Return the (x, y) coordinate for the center point of the cell that contains the specified text.  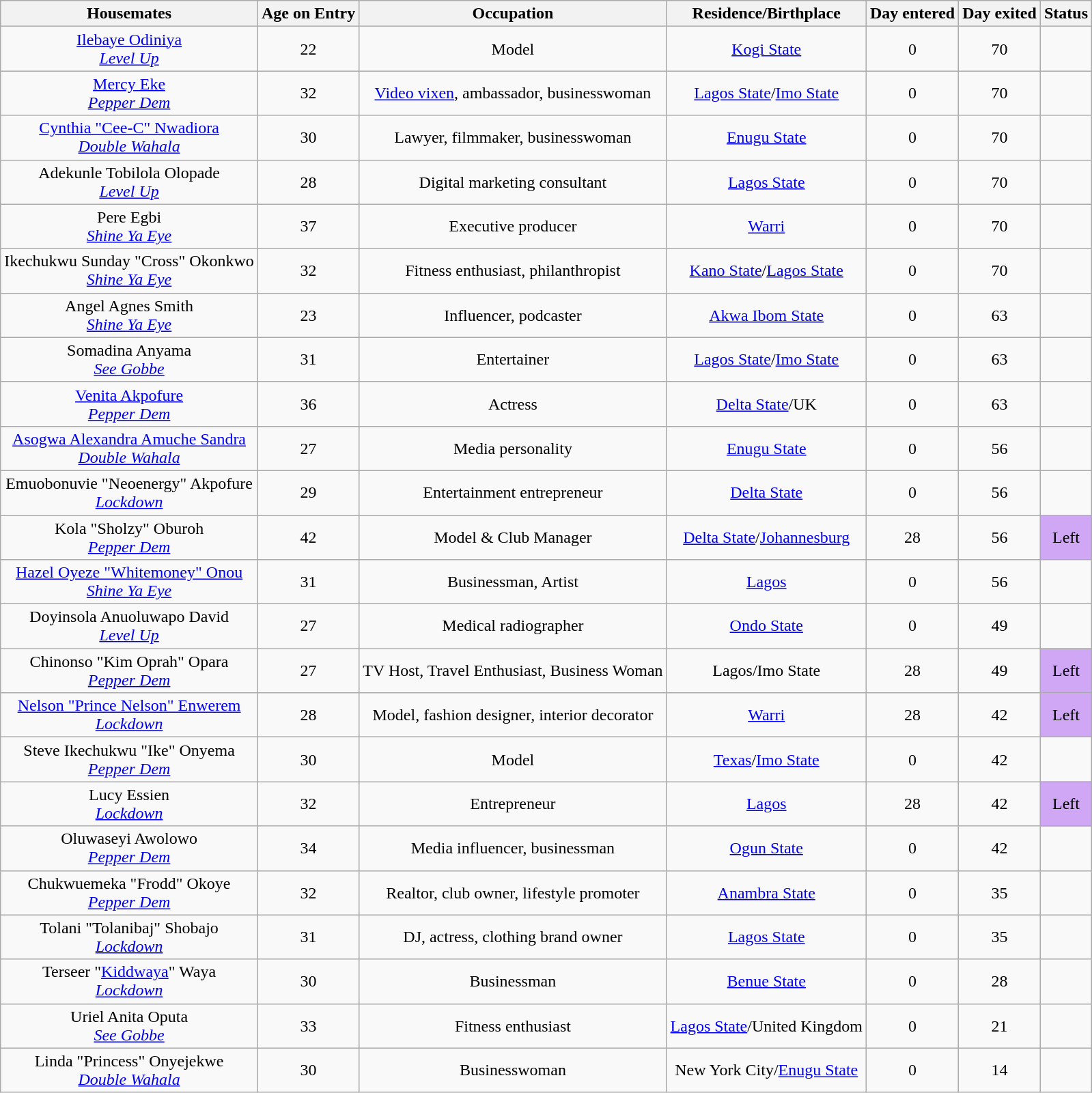
Delta State/Johannesburg (766, 537)
Venita AkpofurePepper Dem (130, 404)
33 (308, 1025)
Texas/Imo State (766, 759)
Video vixen, ambassador, businesswoman (513, 93)
Actress (513, 404)
23 (308, 315)
Kogi State (766, 49)
Somadina AnyamaSee Gobbe (130, 359)
Doyinsola Anuoluwapo DavidLevel Up (130, 627)
Mercy EkePepper Dem (130, 93)
Uriel Anita OputaSee Gobbe (130, 1025)
37 (308, 227)
Adekunle Tobilola OlopadeLevel Up (130, 182)
Terseer "Kiddwaya" WayaLockdown (130, 982)
Fitness enthusiast (513, 1025)
Entrepreneur (513, 804)
22 (308, 49)
Emuobonuvie "Neoenergy" AkpofureLockdown (130, 493)
Anambra State (766, 893)
Kano State/Lagos State (766, 270)
Chukwuemeka "Frodd" OkoyePepper Dem (130, 893)
Angel Agnes SmithShine Ya Eye (130, 315)
14 (1000, 1070)
Occupation (513, 14)
Nelson "Prince Nelson" EnweremLockdown (130, 715)
Hazel Oyeze "Whitemoney" OnouShine Ya Eye (130, 582)
Day entered (912, 14)
29 (308, 493)
Delta State (766, 493)
Media personality (513, 448)
Benue State (766, 982)
Asogwa Alexandra Amuche SandraDouble Wahala (130, 448)
Age on Entry (308, 14)
Medical radiographer (513, 627)
Linda "Princess" OnyejekweDouble Wahala (130, 1070)
21 (1000, 1025)
Entertainer (513, 359)
Fitness enthusiast, philanthropist (513, 270)
Ikechukwu Sunday "Cross" OkonkwoShine Ya Eye (130, 270)
Delta State/UK (766, 404)
Cynthia "Cee-C" NwadioraDouble Wahala (130, 138)
Akwa Ibom State (766, 315)
Lucy EssienLockdown (130, 804)
Residence/Birthplace (766, 14)
DJ, actress, clothing brand owner (513, 937)
TV Host, Travel Enthusiast, Business Woman (513, 670)
Realtor, club owner, lifestyle promoter (513, 893)
Businesswoman (513, 1070)
Status (1065, 14)
Model & Club Manager (513, 537)
New York City/Enugu State (766, 1070)
Ilebaye OdiniyaLevel Up (130, 49)
Model, fashion designer, interior decorator (513, 715)
Steve Ikechukwu "Ike" OnyemaPepper Dem (130, 759)
Oluwaseyi AwolowoPepper Dem (130, 848)
Chinonso "Kim Oprah" OparaPepper Dem (130, 670)
Lagos/Imo State (766, 670)
Businessman (513, 982)
Lagos State/United Kingdom (766, 1025)
Kola "Sholzy" OburohPepper Dem (130, 537)
Tolani "Tolanibaj" ShobajoLockdown (130, 937)
Executive producer (513, 227)
Ondo State (766, 627)
Housemates (130, 14)
Ogun State (766, 848)
Influencer, podcaster (513, 315)
Businessman, Artist (513, 582)
Pere EgbiShine Ya Eye (130, 227)
Day exited (1000, 14)
Entertainment entrepreneur (513, 493)
Digital marketing consultant (513, 182)
Lawyer, filmmaker, businesswoman (513, 138)
Media influencer, businessman (513, 848)
36 (308, 404)
34 (308, 848)
